Detect which cell encompasses the target text, then output its (x, y) center coordinate. 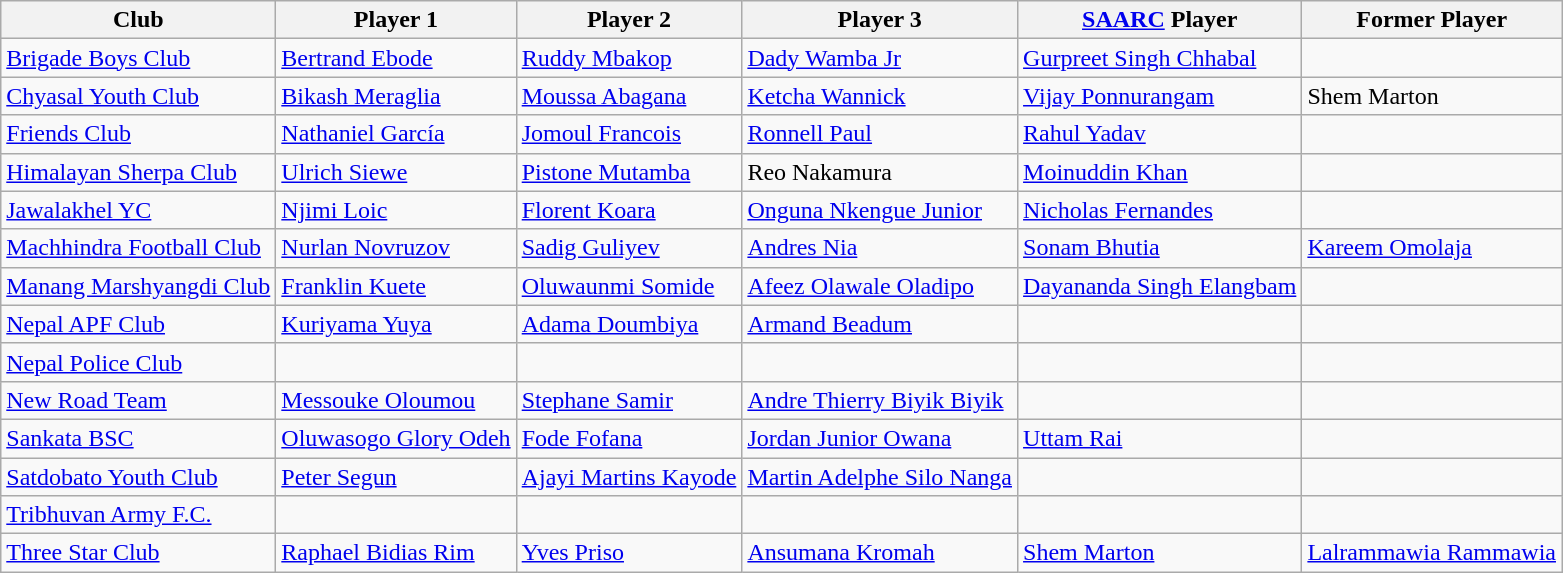
Machhindra Football Club (138, 248)
Martin Adelphe Silo Nanga (880, 477)
Dayananda Singh Elangbam (1160, 286)
Dady Wamba Jr (880, 58)
Satdobato Youth Club (138, 477)
Nepal Police Club (138, 362)
Former Player (1432, 20)
Nicholas Fernandes (1160, 210)
Nepal APF Club (138, 324)
Ketcha Wannick (880, 96)
Bertrand Ebode (396, 58)
Florent Koara (629, 210)
Tribhuvan Army F.C. (138, 515)
Player 2 (629, 20)
Vijay Ponnurangam (1160, 96)
Ajayi Martins Kayode (629, 477)
Yves Priso (629, 553)
Messouke Oloumou (396, 400)
Stephane Samir (629, 400)
Andre Thierry Biyik Biyik (880, 400)
Kuriyama Yuya (396, 324)
New Road Team (138, 400)
Armand Beadum (880, 324)
Ansumana Kromah (880, 553)
Jomoul Francois (629, 134)
Chyasal Youth Club (138, 96)
Friends Club (138, 134)
Rahul Yadav (1160, 134)
Sankata BSC (138, 438)
Reo Nakamura (880, 172)
Player 3 (880, 20)
Andres Nia (880, 248)
Afeez Olawale Oladipo (880, 286)
Adama Doumbiya (629, 324)
Nathaniel García (396, 134)
Jordan Junior Owana (880, 438)
Fode Fofana (629, 438)
Himalayan Sherpa Club (138, 172)
Nurlan Novruzov (396, 248)
Bikash Meraglia (396, 96)
Franklin Kuete (396, 286)
Oluwaunmi Somide (629, 286)
Jawalakhel YC (138, 210)
Uttam Rai (1160, 438)
Sadig Guliyev (629, 248)
Moussa Abagana (629, 96)
Kareem Omolaja (1432, 248)
Manang Marshyangdi Club (138, 286)
SAARC Player (1160, 20)
Player 1 (396, 20)
Ulrich Siewe (396, 172)
Onguna Nkengue Junior (880, 210)
Peter Segun (396, 477)
Oluwasogo Glory Odeh (396, 438)
Brigade Boys Club (138, 58)
Lalrammawia Rammawia (1432, 553)
Njimi Loic (396, 210)
Raphael Bidias Rim (396, 553)
Pistone Mutamba (629, 172)
Moinuddin Khan (1160, 172)
Ronnell Paul (880, 134)
Ruddy Mbakop (629, 58)
Club (138, 20)
Gurpreet Singh Chhabal (1160, 58)
Sonam Bhutia (1160, 248)
Three Star Club (138, 553)
